From the cell containing the given text, extract its center point as [X, Y] coordinate. 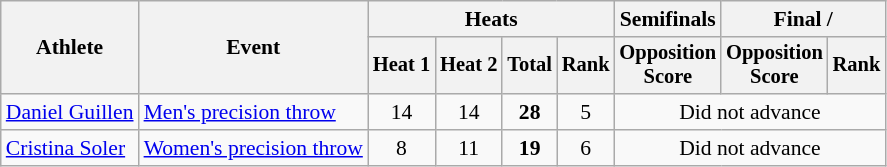
Heat 2 [468, 66]
Women's precision throw [254, 148]
Daniel Guillen [70, 112]
Semifinals [668, 19]
28 [530, 112]
5 [586, 112]
19 [530, 148]
Heats [492, 19]
11 [468, 148]
6 [586, 148]
Cristina Soler [70, 148]
Athlete [70, 48]
8 [402, 148]
Heat 1 [402, 66]
Final / [803, 19]
Event [254, 48]
Total [530, 66]
Men's precision throw [254, 112]
